Return [X, Y] of the center of cell containing provided text 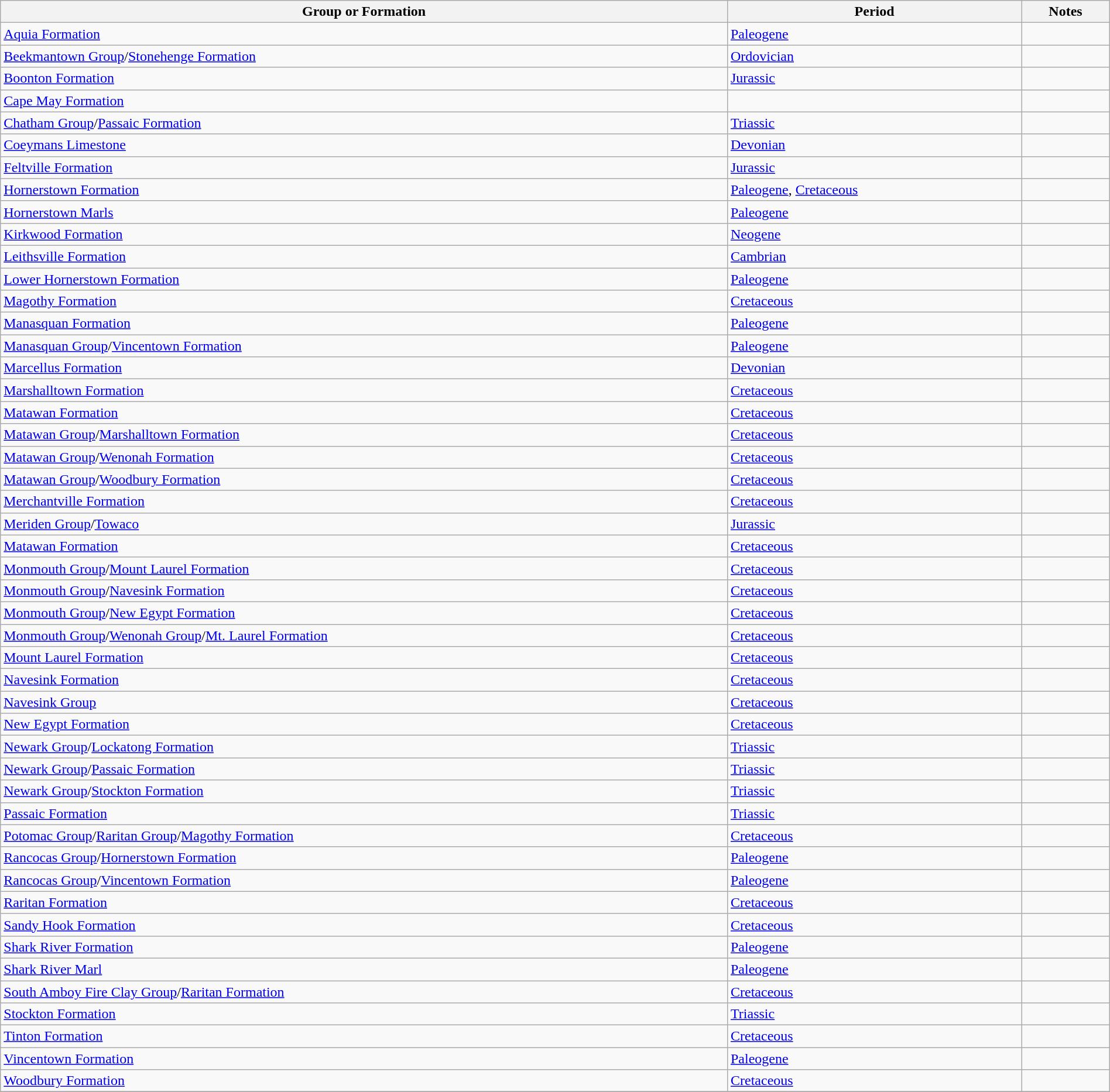
Boonton Formation [364, 78]
Monmouth Group/Wenonah Group/Mt. Laurel Formation [364, 635]
Potomac Group/Raritan Group/Magothy Formation [364, 836]
Woodbury Formation [364, 1081]
Matawan Group/Marshalltown Formation [364, 435]
Aquia Formation [364, 34]
Tinton Formation [364, 1036]
Matawan Group/Wenonah Formation [364, 457]
Group or Formation [364, 12]
Vincentown Formation [364, 1059]
Paleogene, Cretaceous [874, 190]
South Amboy Fire Clay Group/Raritan Formation [364, 992]
Beekmantown Group/Stonehenge Formation [364, 56]
Magothy Formation [364, 301]
Monmouth Group/New Egypt Formation [364, 613]
Newark Group/Lockatong Formation [364, 747]
Cape May Formation [364, 101]
Sandy Hook Formation [364, 925]
Shark River Formation [364, 947]
Manasquan Group/Vincentown Formation [364, 346]
New Egypt Formation [364, 724]
Raritan Formation [364, 902]
Monmouth Group/Mount Laurel Formation [364, 568]
Coeymans Limestone [364, 145]
Hornerstown Marls [364, 212]
Stockton Formation [364, 1014]
Navesink Group [364, 702]
Shark River Marl [364, 969]
Mount Laurel Formation [364, 658]
Leithsville Formation [364, 256]
Matawan Group/Woodbury Formation [364, 479]
Marcellus Formation [364, 368]
Rancocas Group/Vincentown Formation [364, 880]
Passaic Formation [364, 813]
Hornerstown Formation [364, 190]
Rancocas Group/Hornerstown Formation [364, 858]
Neogene [874, 234]
Newark Group/Passaic Formation [364, 769]
Navesink Formation [364, 680]
Notes [1066, 12]
Ordovician [874, 56]
Cambrian [874, 256]
Period [874, 12]
Monmouth Group/Navesink Formation [364, 590]
Feltville Formation [364, 167]
Newark Group/Stockton Formation [364, 791]
Meriden Group/Towaco [364, 524]
Marshalltown Formation [364, 390]
Manasquan Formation [364, 324]
Lower Hornerstown Formation [364, 279]
Kirkwood Formation [364, 234]
Merchantville Formation [364, 502]
Chatham Group/Passaic Formation [364, 123]
